Pinpoint the cell where the given text exists, returning its [x, y] midpoint coordinate. 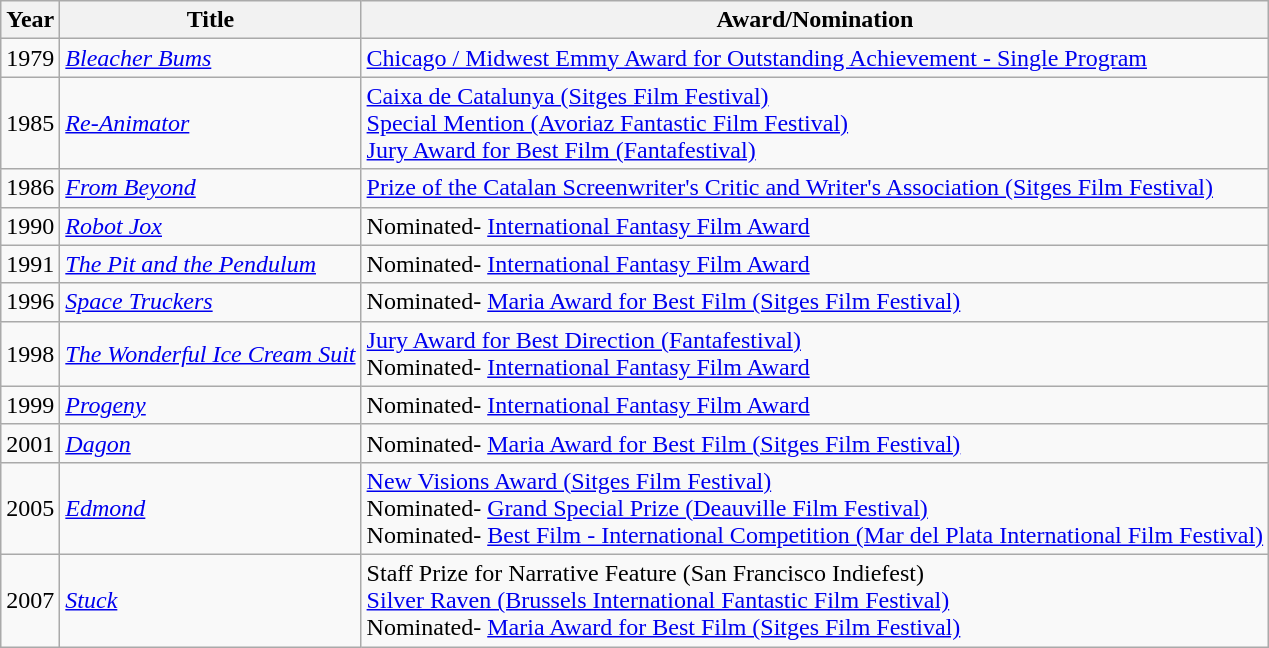
1991 [30, 264]
1998 [30, 354]
Dagon [210, 443]
2007 [30, 600]
Title [210, 20]
Caixa de Catalunya (Sitges Film Festival)Special Mention (Avoriaz Fantastic Film Festival)Jury Award for Best Film (Fantafestival) [815, 123]
The Pit and the Pendulum [210, 264]
The Wonderful Ice Cream Suit [210, 354]
2001 [30, 443]
Re-Animator [210, 123]
Award/Nomination [815, 20]
Chicago / Midwest Emmy Award for Outstanding Achievement - Single Program [815, 58]
1985 [30, 123]
1986 [30, 188]
Jury Award for Best Direction (Fantafestival)Nominated- International Fantasy Film Award [815, 354]
2005 [30, 508]
Space Truckers [210, 302]
From Beyond [210, 188]
Progeny [210, 405]
Stuck [210, 600]
Year [30, 20]
1979 [30, 58]
1996 [30, 302]
1990 [30, 226]
1999 [30, 405]
Prize of the Catalan Screenwriter's Critic and Writer's Association (Sitges Film Festival) [815, 188]
Robot Jox [210, 226]
Bleacher Bums [210, 58]
Edmond [210, 508]
